Pinpoint the cell where the given text exists, returning its (X, Y) midpoint coordinate. 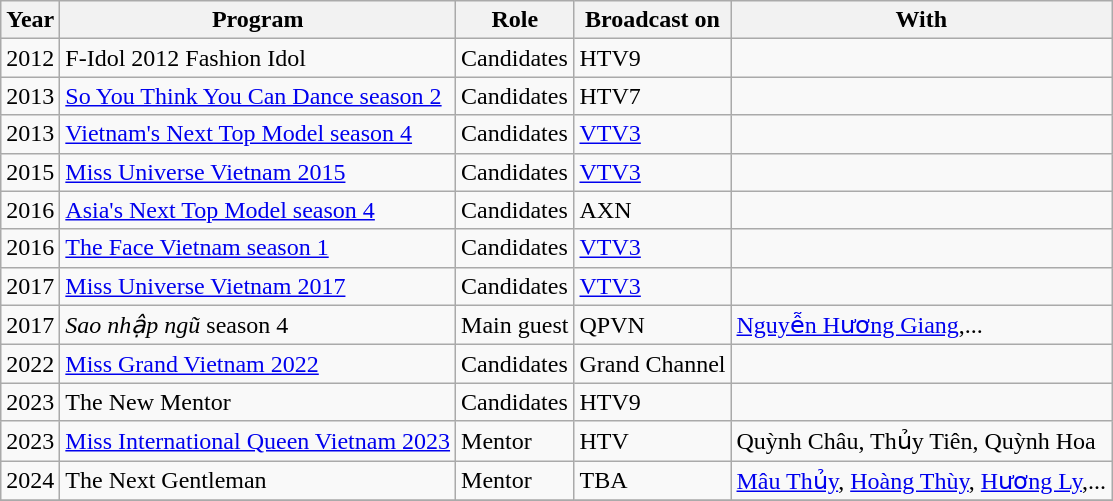
Asia's Next Top Model season 4 (258, 210)
Mâu Thủy, Hoàng Thùy, Hương Ly,... (922, 480)
The Face Vietnam season 1 (258, 248)
QPVN (652, 325)
With (922, 20)
So You Think You Can Dance season 2 (258, 96)
Sao nhập ngũ season 4 (258, 325)
Miss Grand Vietnam 2022 (258, 364)
F-Idol 2012 Fashion Idol (258, 58)
Role (515, 20)
Broadcast on (652, 20)
2015 (30, 172)
Grand Channel (652, 364)
Miss Universe Vietnam 2015 (258, 172)
TBA (652, 480)
2024 (30, 480)
Year (30, 20)
2022 (30, 364)
2012 (30, 58)
HTV7 (652, 96)
Miss International Queen Vietnam 2023 (258, 441)
Quỳnh Châu, Thủy Tiên, Quỳnh Hoa (922, 441)
Vietnam's Next Top Model season 4 (258, 134)
Miss Universe Vietnam 2017 (258, 286)
HTV (652, 441)
Main guest (515, 325)
The Next Gentleman (258, 480)
AXN (652, 210)
Nguyễn Hương Giang,... (922, 325)
Program (258, 20)
The New Mentor (258, 402)
